Output the [X, Y] coordinate of the center of the cell containing the given text.  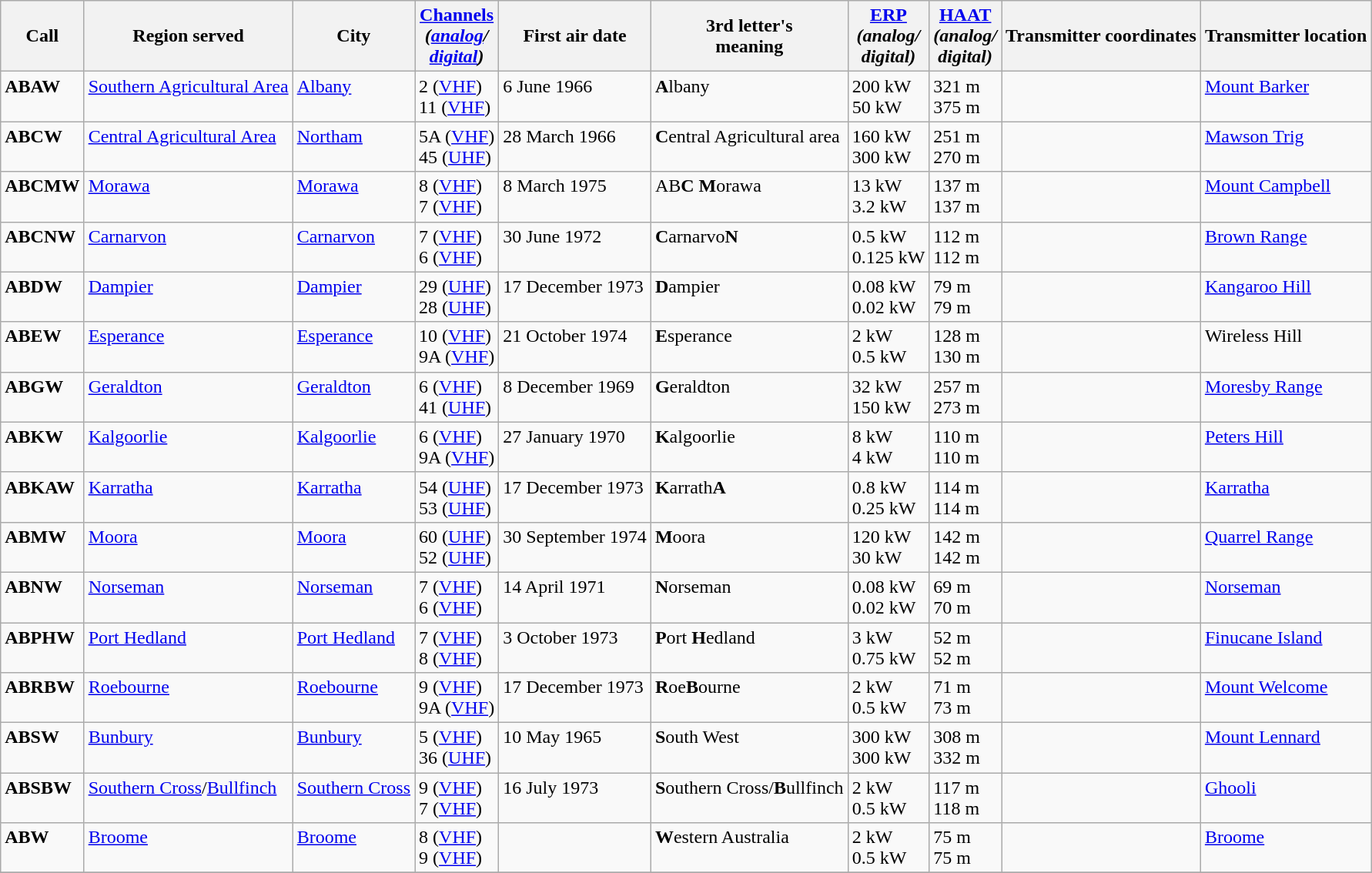
29 (UHF)28 (UHF) [457, 297]
6 (VHF)9A (VHF) [457, 447]
0.5 kW0.125 kW [888, 246]
Mount Barker [1286, 97]
Southern Cross [353, 798]
ABKW [42, 447]
Finucane Island [1286, 647]
ABW [42, 848]
6 June 1966 [575, 97]
Western Australia [749, 848]
Brown Range [1286, 246]
30 June 1972 [575, 246]
Peters Hill [1286, 447]
10 (VHF)9A (VHF) [457, 346]
KarrathA [749, 497]
Mount Lennard [1286, 748]
Channels(analog/digital) [457, 36]
75 m75 m [965, 848]
8 December 1969 [575, 397]
13 kW3.2 kW [888, 197]
ABRBW [42, 697]
ABDW [42, 297]
128 m130 m [965, 346]
8 (VHF)7 (VHF) [457, 197]
ABC Morawa [749, 197]
ABKAW [42, 497]
Mawson Trig [1286, 146]
ABNW [42, 597]
Quarrel Range [1286, 547]
Central Agricultural area [749, 146]
3 October 1973 [575, 647]
Transmitter location [1286, 36]
52 m52 m [965, 647]
120 kW30 kW [888, 547]
Northam [353, 146]
21 October 1974 [575, 346]
5A (VHF)45 (UHF) [457, 146]
200 kW50 kW [888, 97]
ERP(analog/digital) [888, 36]
HAAT(analog/digital) [965, 36]
3rd letter'smeaning [749, 36]
30 September 1974 [575, 547]
RoeBourne [749, 697]
160 kW300 kW [888, 146]
Ghooli [1286, 798]
137 m137 m [965, 197]
16 July 1973 [575, 798]
2 (VHF)11 (VHF) [457, 97]
Moresby Range [1286, 397]
ABCNW [42, 246]
308 m332 m [965, 748]
Mount Welcome [1286, 697]
First air date [575, 36]
32 kW150 kW [888, 397]
251 m270 m [965, 146]
Region served [188, 36]
28 March 1966 [575, 146]
Kangaroo Hill [1286, 297]
27 January 1970 [575, 447]
8 (VHF)9 (VHF) [457, 848]
110 m110 m [965, 447]
ABEW [42, 346]
9 (VHF)7 (VHF) [457, 798]
8 kW4 kW [888, 447]
Central Agricultural Area [188, 146]
112 m112 m [965, 246]
71 m73 m [965, 697]
114 m114 m [965, 497]
300 kW300 kW [888, 748]
Call [42, 36]
ABAW [42, 97]
79 m79 m [965, 297]
ABCMW [42, 197]
Mount Campbell [1286, 197]
6 (VHF)41 (UHF) [457, 397]
CarnarvoN [749, 246]
ABGW [42, 397]
Transmitter coordinates [1101, 36]
7 (VHF)8 (VHF) [457, 647]
10 May 1965 [575, 748]
142 m142 m [965, 547]
60 (UHF)52 (UHF) [457, 547]
321 m375 m [965, 97]
14 April 1971 [575, 597]
9 (VHF)9A (VHF) [457, 697]
ABSW [42, 748]
3 kW0.75 kW [888, 647]
ABMW [42, 547]
ABSBW [42, 798]
0.8 kW0.25 kW [888, 497]
117 m118 m [965, 798]
Southern Agricultural Area [188, 97]
69 m70 m [965, 597]
Wireless Hill [1286, 346]
South West [749, 748]
ABCW [42, 146]
5 (VHF)36 (UHF) [457, 748]
ABPHW [42, 647]
257 m273 m [965, 397]
City [353, 36]
54 (UHF)53 (UHF) [457, 497]
8 March 1975 [575, 197]
